Capture the cell that displays the provided text and extract its (X, Y) central coordinate. 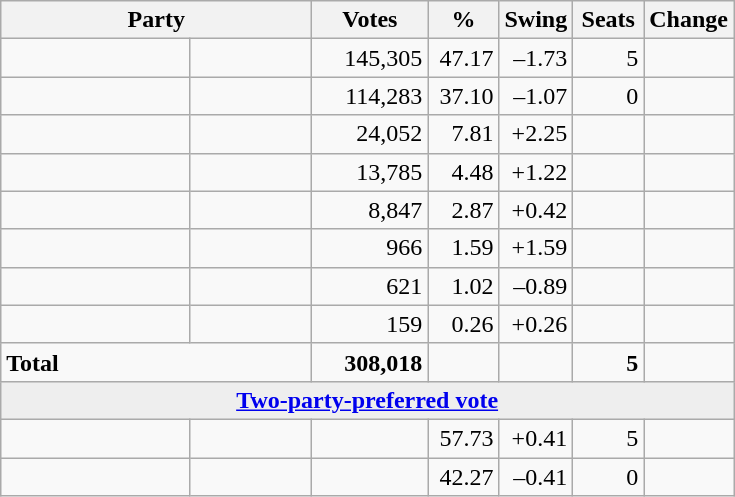
–1.07 (536, 96)
+0.41 (536, 438)
0.26 (464, 324)
+0.42 (536, 210)
8,847 (370, 210)
159 (370, 324)
+1.22 (536, 172)
57.73 (464, 438)
Swing (536, 20)
1.02 (464, 286)
–1.73 (536, 58)
114,283 (370, 96)
308,018 (370, 362)
13,785 (370, 172)
47.17 (464, 58)
–0.89 (536, 286)
1.59 (464, 248)
37.10 (464, 96)
966 (370, 248)
145,305 (370, 58)
4.48 (464, 172)
42.27 (464, 477)
Two-party-preferred vote (368, 400)
Votes (370, 20)
+2.25 (536, 134)
Change (689, 20)
+1.59 (536, 248)
+0.26 (536, 324)
2.87 (464, 210)
24,052 (370, 134)
% (464, 20)
Seats (608, 20)
621 (370, 286)
Party (156, 20)
–0.41 (536, 477)
Total (156, 362)
7.81 (464, 134)
